Identify which cell holds the provided text, then report its (X, Y) central coordinate. 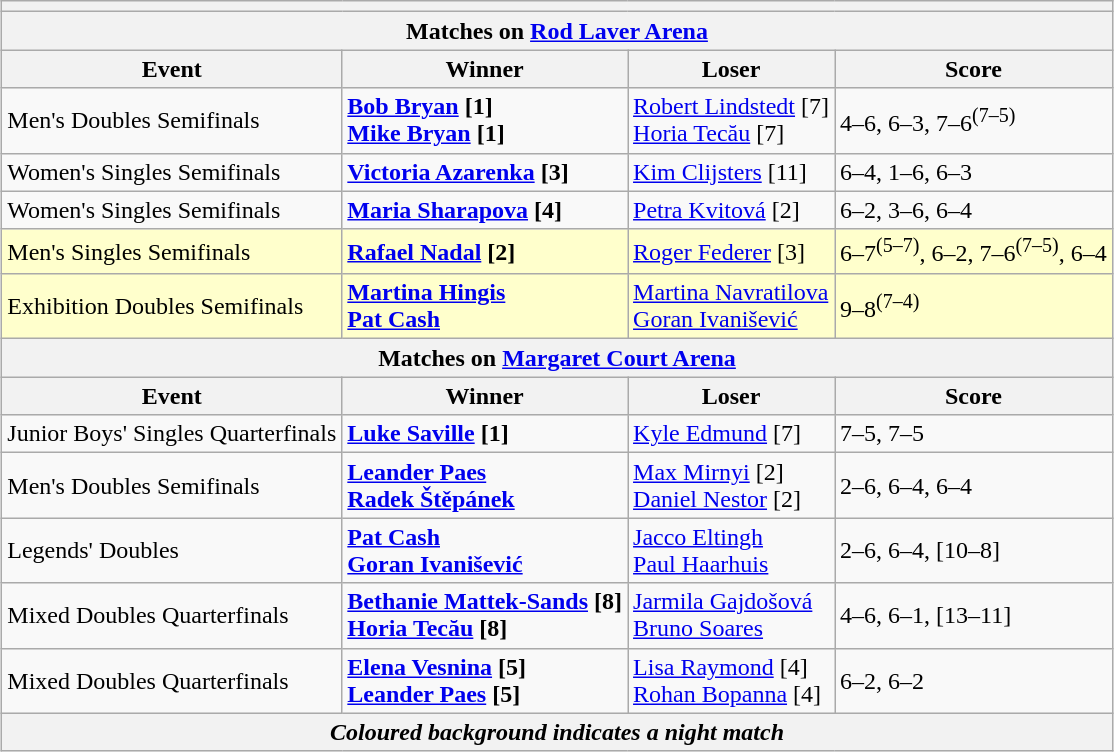
Exhibition Doubles Semifinals (172, 306)
4–6, 6–3, 7–6(7–5) (974, 120)
Kyle Edmund [7] (732, 434)
Max Mirnyi [2] Daniel Nestor [2] (732, 486)
Pat Cash Goran Ivanišević (485, 550)
6–2, 6–2 (974, 680)
Roger Federer [3] (732, 252)
7–5, 7–5 (974, 434)
Bethanie Mattek-Sands [8] Horia Tecău [8] (485, 616)
Luke Saville [1] (485, 434)
Matches on Rod Laver Arena (557, 31)
6–7(5–7), 6–2, 7–6(7–5), 6–4 (974, 252)
Kim Clijsters [11] (732, 172)
Bob Bryan [1] Mike Bryan [1] (485, 120)
Martina Hingis Pat Cash (485, 306)
Leander Paes Radek Štěpánek (485, 486)
Men's Singles Semifinals (172, 252)
Rafael Nadal [2] (485, 252)
2–6, 6–4, [10–8] (974, 550)
Elena Vesnina [5] Leander Paes [5] (485, 680)
Junior Boys' Singles Quarterfinals (172, 434)
2–6, 6–4, 6–4 (974, 486)
Lisa Raymond [4] Rohan Bopanna [4] (732, 680)
Martina Navratilova Goran Ivanišević (732, 306)
Matches on Margaret Court Arena (557, 358)
Petra Kvitová [2] (732, 210)
Jarmila Gajdošová Bruno Soares (732, 616)
Robert Lindstedt [7] Horia Tecău [7] (732, 120)
6–2, 3–6, 6–4 (974, 210)
Jacco Eltingh Paul Haarhuis (732, 550)
9–8(7–4) (974, 306)
Coloured background indicates a night match (557, 732)
4–6, 6–1, [13–11] (974, 616)
6–4, 1–6, 6–3 (974, 172)
Maria Sharapova [4] (485, 210)
Legends' Doubles (172, 550)
Victoria Azarenka [3] (485, 172)
